Extract the (x, y) coordinate from the center of the cell holding the provided text.  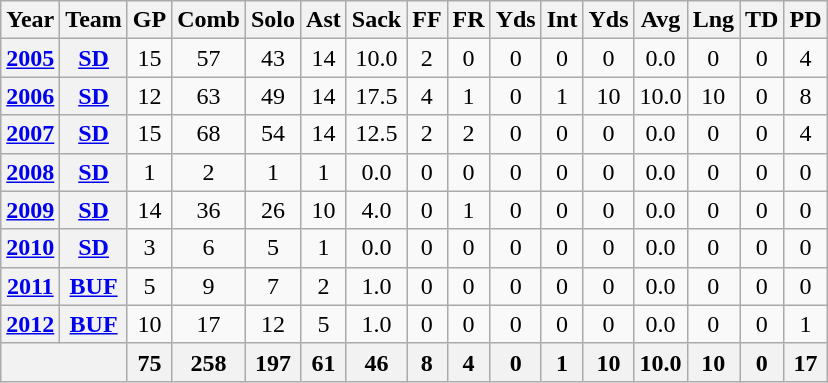
Ast (324, 20)
57 (209, 58)
2012 (30, 324)
61 (324, 362)
TD (762, 20)
54 (272, 134)
4.0 (376, 210)
2011 (30, 286)
43 (272, 58)
12.5 (376, 134)
63 (209, 96)
GP (149, 20)
9 (209, 286)
Int (562, 20)
6 (209, 248)
Sack (376, 20)
2009 (30, 210)
36 (209, 210)
2007 (30, 134)
258 (209, 362)
PD (806, 20)
7 (272, 286)
Comb (209, 20)
Solo (272, 20)
2005 (30, 58)
2010 (30, 248)
FF (427, 20)
3 (149, 248)
Year (30, 20)
68 (209, 134)
2006 (30, 96)
2008 (30, 172)
17.5 (376, 96)
Avg (660, 20)
49 (272, 96)
Lng (713, 20)
FR (468, 20)
26 (272, 210)
46 (376, 362)
Team (94, 20)
197 (272, 362)
75 (149, 362)
